Locate the cell with the specified text and output its (X, Y) center coordinate. 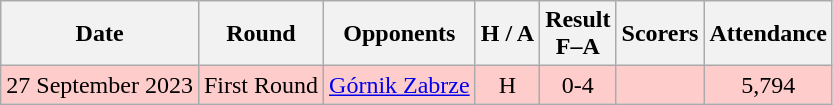
Opponents (400, 34)
5,794 (768, 85)
H (507, 85)
Round (260, 34)
ResultF–A (578, 34)
27 September 2023 (100, 85)
0-4 (578, 85)
Attendance (768, 34)
Scorers (660, 34)
First Round (260, 85)
Date (100, 34)
H / A (507, 34)
Górnik Zabrze (400, 85)
